Determine the [x, y] coordinate at the center of the cell enclosing the given text.  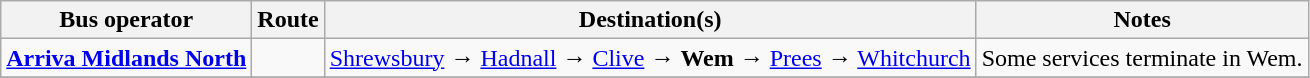
Arriva Midlands North [126, 58]
Shrewsbury → Hadnall → Clive → Wem → Prees → Whitchurch [650, 58]
Bus operator [126, 20]
Route [288, 20]
Some services terminate in Wem. [1142, 58]
Destination(s) [650, 20]
Notes [1142, 20]
